Output the [X, Y] coordinate of the center of the cell containing the given text.  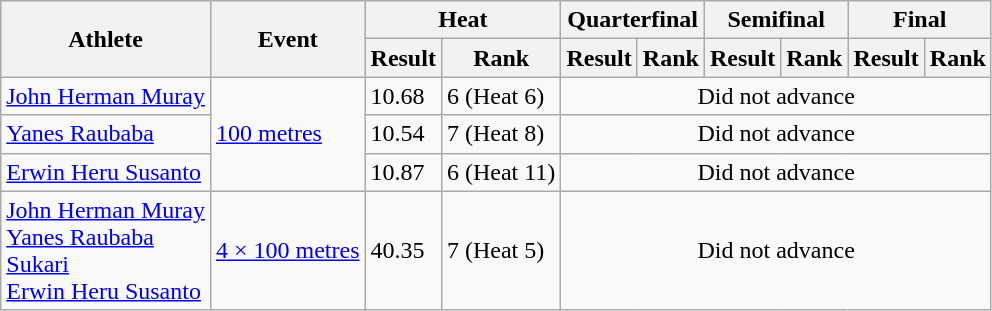
Final [920, 20]
Athlete [106, 39]
10.68 [403, 96]
10.54 [403, 134]
6 (Heat 11) [500, 172]
Yanes Raubaba [106, 134]
40.35 [403, 250]
John Herman MurayYanes RaubabaSukariErwin Heru Susanto [106, 250]
10.87 [403, 172]
Event [288, 39]
4 × 100 metres [288, 250]
Semifinal [776, 20]
Erwin Heru Susanto [106, 172]
Quarterfinal [633, 20]
6 (Heat 6) [500, 96]
100 metres [288, 134]
Heat [463, 20]
7 (Heat 5) [500, 250]
7 (Heat 8) [500, 134]
John Herman Muray [106, 96]
